Return (x, y) of the center of cell containing provided text 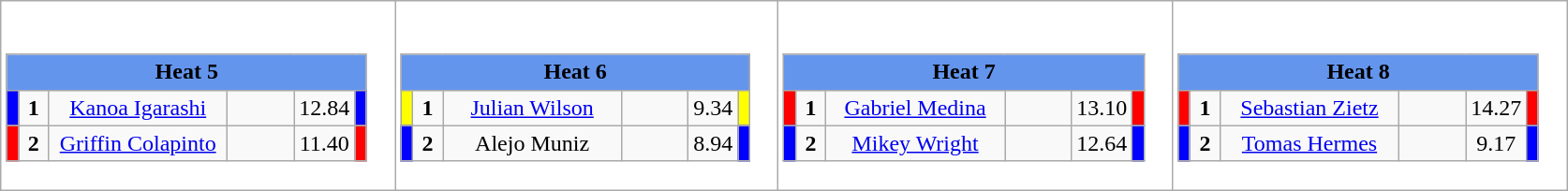
Heat 6 1 Julian Wilson 9.34 2 Alejo Muniz 8.94 (586, 95)
Tomas Hermes (1309, 143)
Heat 7 1 Gabriel Medina 13.10 2 Mikey Wright 12.64 (976, 95)
Heat 8 (1358, 72)
Heat 7 (964, 72)
Kanoa Igarashi (139, 108)
Heat 8 1 Sebastian Zietz 14.27 2 Tomas Hermes 9.17 (1369, 95)
Gabriel Medina (916, 108)
9.17 (1497, 143)
Heat 5 1 Kanoa Igarashi 12.84 2 Griffin Colapinto 11.40 (199, 95)
Mikey Wright (916, 143)
11.40 (324, 143)
12.84 (324, 108)
Heat 5 (186, 72)
13.10 (1102, 108)
9.34 (714, 108)
12.64 (1102, 143)
Julian Wilson (532, 108)
Sebastian Zietz (1309, 108)
8.94 (714, 143)
Griffin Colapinto (139, 143)
Heat 6 (575, 72)
14.27 (1497, 108)
Alejo Muniz (532, 143)
